Locate the cell with the specified text and output its (x, y) center coordinate. 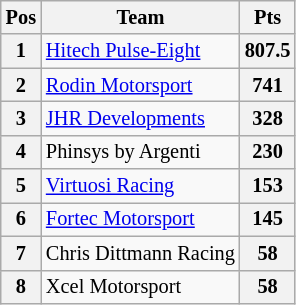
4 (21, 152)
Phinsys by Argenti (140, 152)
5 (21, 186)
Pts (268, 17)
Rodin Motorsport (140, 85)
741 (268, 85)
1 (21, 51)
7 (21, 253)
Virtuosi Racing (140, 186)
Xcel Motorsport (140, 287)
JHR Developments (140, 118)
145 (268, 219)
2 (21, 85)
Chris Dittmann Racing (140, 253)
3 (21, 118)
6 (21, 219)
Fortec Motorsport (140, 219)
Pos (21, 17)
Team (140, 17)
8 (21, 287)
230 (268, 152)
Hitech Pulse-Eight (140, 51)
328 (268, 118)
807.5 (268, 51)
153 (268, 186)
